Provide the (x, y) coordinate of the cell's center where the given text is located.  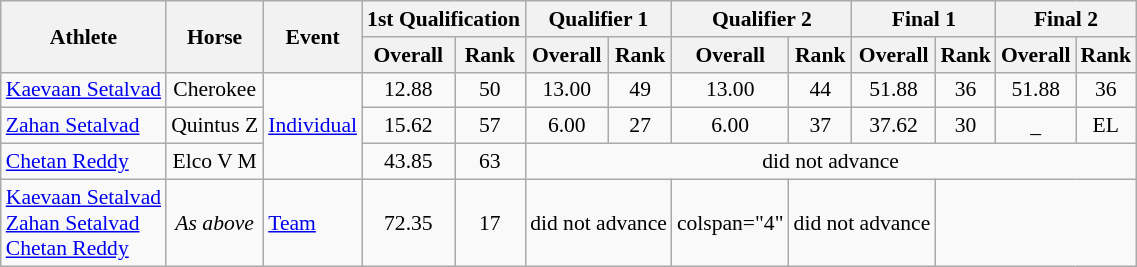
37.62 (894, 126)
EL (1106, 126)
Elco V M (214, 162)
_ (1036, 126)
colspan="4" (730, 222)
Quintus Z (214, 126)
30 (966, 126)
Zahan Setalvad (84, 126)
Chetan Reddy (84, 162)
72.35 (408, 222)
Cherokee (214, 90)
27 (640, 126)
Kaevaan Setalvad (84, 90)
Individual (312, 126)
15.62 (408, 126)
Qualifier 2 (762, 19)
44 (820, 90)
As above (214, 222)
Qualifier 1 (598, 19)
Kaevaan SetalvadZahan SetalvadChetan Reddy (84, 222)
50 (490, 90)
Athlete (84, 36)
37 (820, 126)
Horse (214, 36)
Event (312, 36)
57 (490, 126)
Team (312, 222)
12.88 (408, 90)
63 (490, 162)
Final 1 (924, 19)
Final 2 (1066, 19)
1st Qualification (444, 19)
49 (640, 90)
43.85 (408, 162)
17 (490, 222)
